Identify which cell holds the provided text, then report its [X, Y] central coordinate. 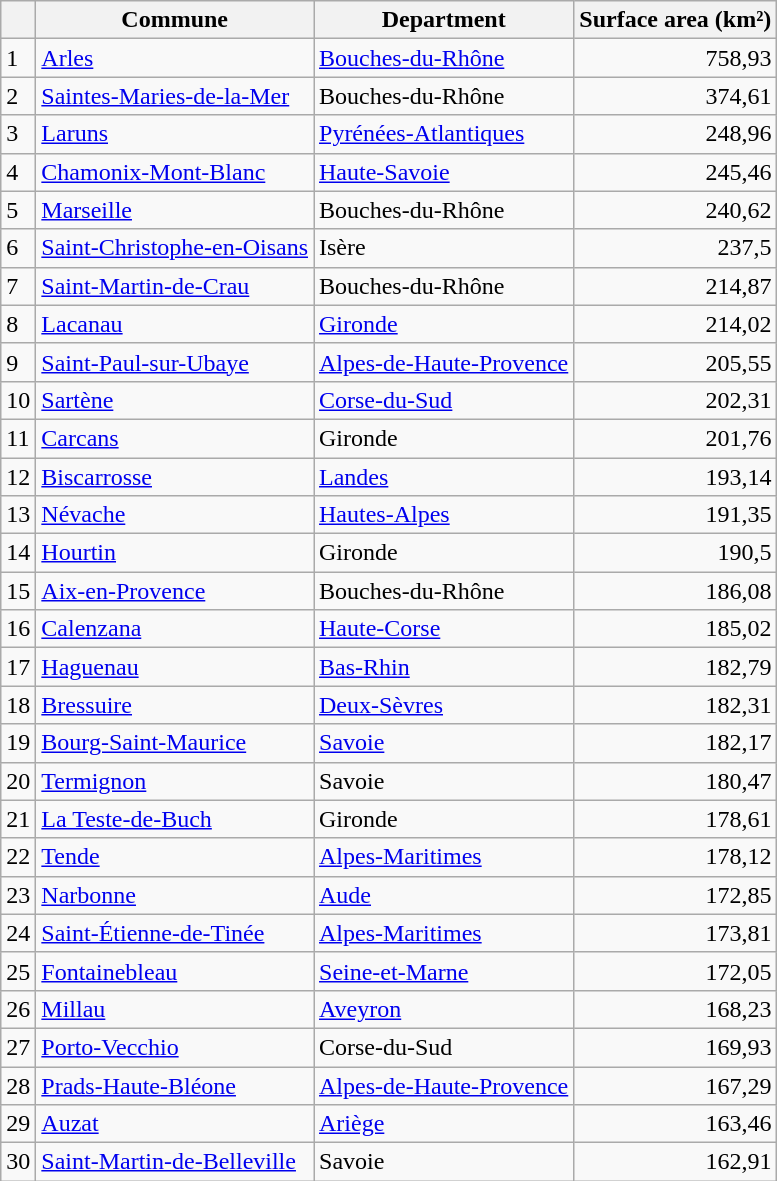
201,76 [676, 438]
205,55 [676, 362]
Chamonix-Mont-Blanc [175, 172]
23 [18, 895]
Marseille [175, 210]
Narbonne [175, 895]
8 [18, 324]
Aude [444, 895]
12 [18, 477]
Hautes-Alpes [444, 515]
30 [18, 1162]
Saint-Étienne-de-Tinée [175, 933]
178,12 [676, 857]
4 [18, 172]
245,46 [676, 172]
Department [444, 20]
Isère [444, 248]
172,05 [676, 971]
5 [18, 210]
Surface area (km²) [676, 20]
6 [18, 248]
20 [18, 781]
Arles [175, 58]
Hourtin [175, 553]
Saint-Martin-de-Belleville [175, 1162]
7 [18, 286]
17 [18, 667]
Saint-Martin-de-Crau [175, 286]
163,46 [676, 1124]
Termignon [175, 781]
214,02 [676, 324]
19 [18, 743]
La Teste-de-Buch [175, 819]
Carcans [175, 438]
237,5 [676, 248]
180,47 [676, 781]
18 [18, 705]
Haguenau [175, 667]
Prads-Haute-Bléone [175, 1085]
16 [18, 629]
178,61 [676, 819]
1 [18, 58]
185,02 [676, 629]
173,81 [676, 933]
182,17 [676, 743]
Tende [175, 857]
26 [18, 1009]
Aix-en-Provence [175, 591]
Auzat [175, 1124]
9 [18, 362]
Bas-Rhin [444, 667]
27 [18, 1047]
191,35 [676, 515]
172,85 [676, 895]
169,93 [676, 1047]
Lacanau [175, 324]
Aveyron [444, 1009]
Saint-Christophe-en-Oisans [175, 248]
Porto-Vecchio [175, 1047]
Landes [444, 477]
162,91 [676, 1162]
29 [18, 1124]
190,5 [676, 553]
11 [18, 438]
Bourg-Saint-Maurice [175, 743]
Névache [175, 515]
24 [18, 933]
182,79 [676, 667]
Commune [175, 20]
2 [18, 96]
10 [18, 400]
Fontainebleau [175, 971]
Calenzana [175, 629]
Saint-Paul-sur-Ubaye [175, 362]
202,31 [676, 400]
186,08 [676, 591]
14 [18, 553]
22 [18, 857]
Millau [175, 1009]
Laruns [175, 134]
Haute-Savoie [444, 172]
Ariège [444, 1124]
240,62 [676, 210]
28 [18, 1085]
Deux-Sèvres [444, 705]
Seine-et-Marne [444, 971]
21 [18, 819]
214,87 [676, 286]
374,61 [676, 96]
3 [18, 134]
25 [18, 971]
182,31 [676, 705]
13 [18, 515]
15 [18, 591]
Bressuire [175, 705]
167,29 [676, 1085]
758,93 [676, 58]
Haute-Corse [444, 629]
Saintes-Maries-de-la-Mer [175, 96]
Sartène [175, 400]
Biscarrosse [175, 477]
248,96 [676, 134]
168,23 [676, 1009]
Pyrénées-Atlantiques [444, 134]
193,14 [676, 477]
